Provide the [X, Y] coordinate of the cell's center where the given text is located.  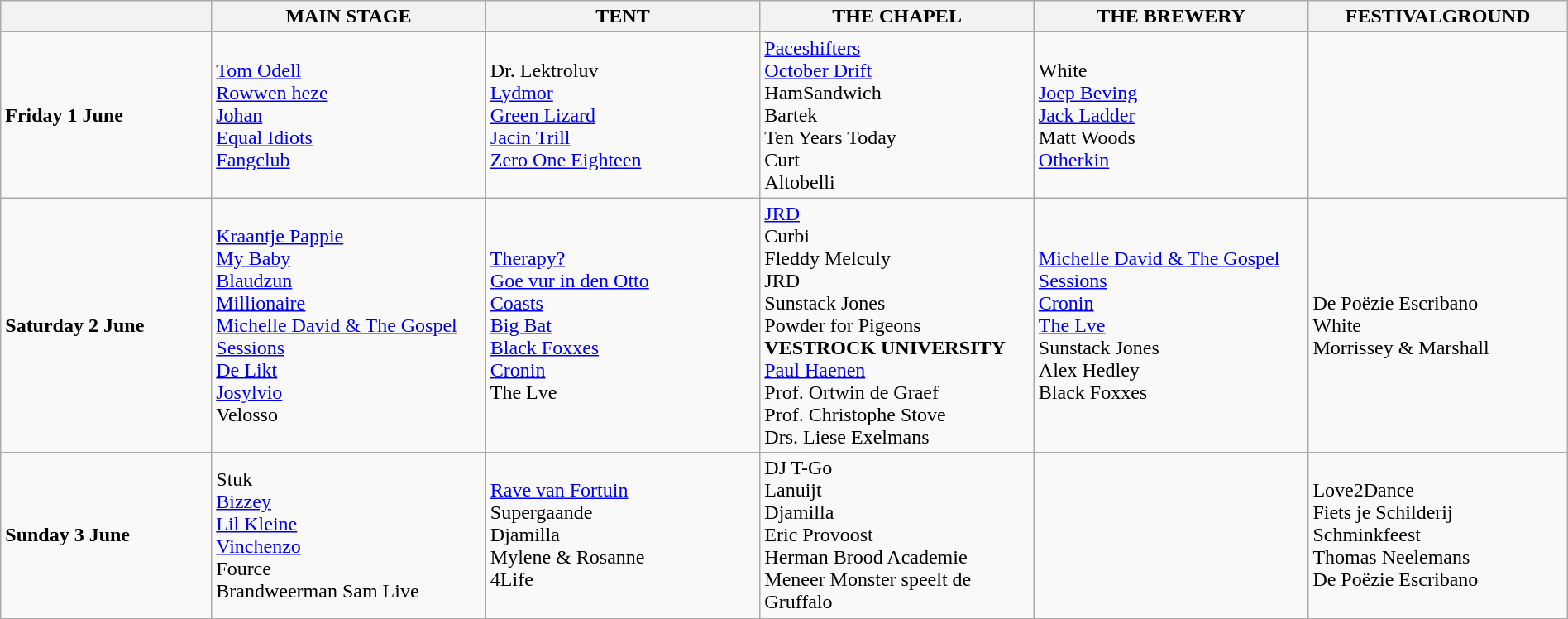
De Poëzie EscribanoWhiteMorrissey & Marshall [1437, 325]
FESTIVALGROUND [1437, 17]
DJ T-GoLanuijtDjamillaEric ProvoostHerman Brood AcademieMeneer Monster speelt de Gruffalo [897, 535]
Friday 1 June [106, 115]
MAIN STAGE [349, 17]
Tom OdellRowwen hezeJohanEqual IdiotsFangclub [349, 115]
PaceshiftersOctober DriftHamSandwichBartekTen Years TodayCurtAltobelli [897, 115]
THE CHAPEL [897, 17]
Sunday 3 June [106, 535]
Rave van FortuinSupergaandeDjamillaMylene & Rosanne4Life [623, 535]
Michelle David & The Gospel SessionsCroninThe LveSunstack JonesAlex HedleyBlack Foxxes [1171, 325]
JRDCurbiFleddy MelculyJRDSunstack JonesPowder for PigeonsVESTROCK UNIVERSITYPaul HaenenProf. Ortwin de GraefProf. Christophe StoveDrs. Liese Exelmans [897, 325]
TENT [623, 17]
StukBizzeyLil KleineVinchenzoFourceBrandweerman Sam Live [349, 535]
WhiteJoep BevingJack LadderMatt WoodsOtherkin [1171, 115]
Therapy?Goe vur in den OttoCoastsBig BatBlack FoxxesCroninThe Lve [623, 325]
THE BREWERY [1171, 17]
Dr. LektroluvLydmorGreen LizardJacin TrillZero One Eighteen [623, 115]
Kraantje PappieMy BabyBlaudzunMillionaireMichelle David & The Gospel SessionsDe LiktJosylvioVelosso [349, 325]
Love2DanceFiets je SchilderijSchminkfeestThomas NeelemansDe Poëzie Escribano [1437, 535]
Saturday 2 June [106, 325]
